Return (X, Y) of the center of cell containing provided text 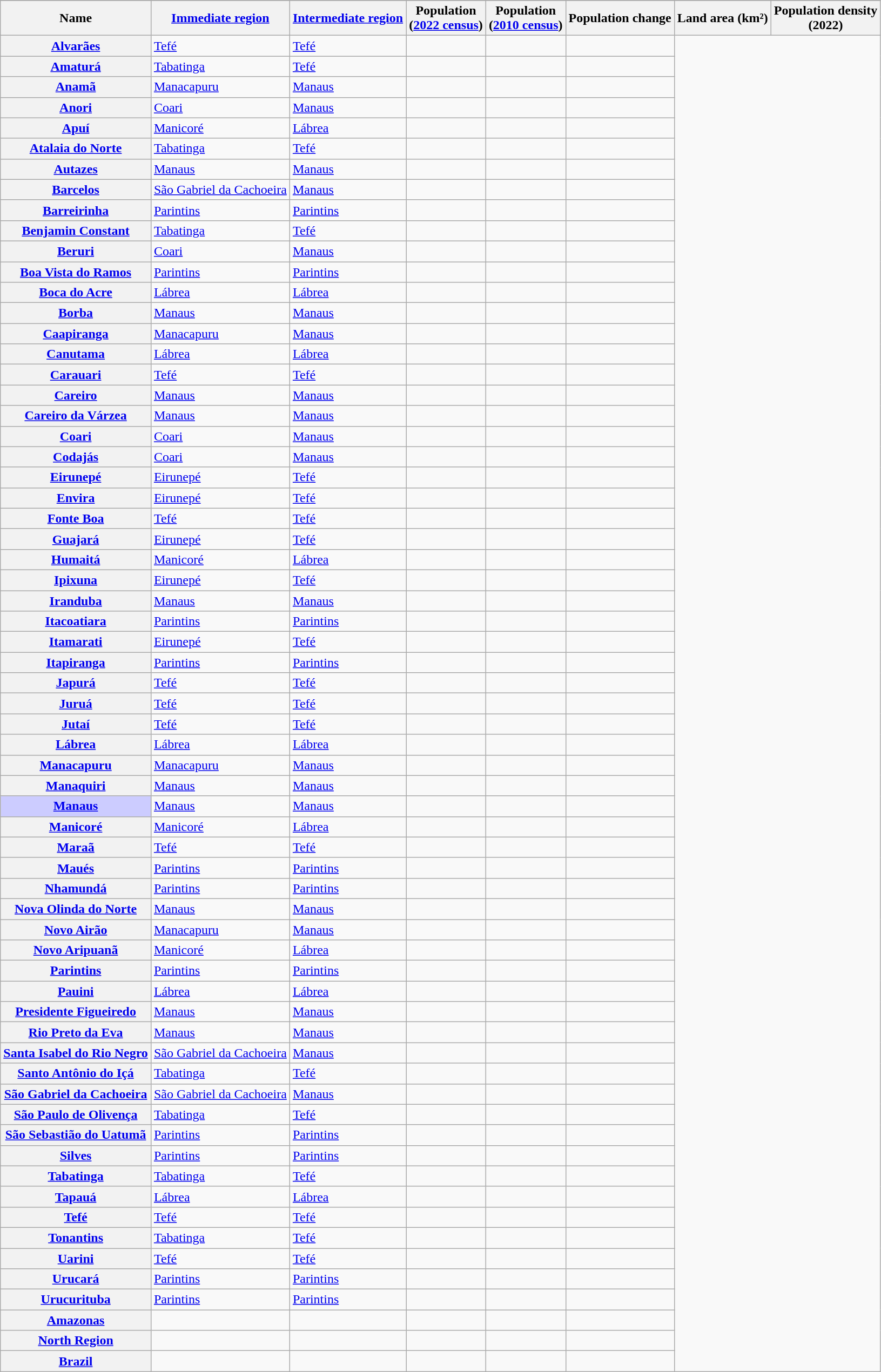
Canutama (76, 354)
Humaitá (76, 559)
Urucará (76, 1279)
Japurá (76, 683)
Anamã (76, 87)
Iranduba (76, 601)
Careiro (76, 395)
Boca do Acre (76, 293)
Name (76, 18)
Autazes (76, 169)
Population(2022 census) (446, 18)
Itacoatiara (76, 621)
Santa Isabel do Rio Negro (76, 1053)
Population density(2022) (825, 18)
North Region (76, 1341)
Presidente Figueiredo (76, 1012)
Maraã (76, 847)
Alvarães (76, 46)
Ipixuna (76, 580)
Boa Vista do Ramos (76, 272)
Anori (76, 107)
Amazonas (76, 1320)
Carauari (76, 375)
Manaquiri (76, 786)
São Paulo de Olivença (76, 1114)
Nhamundá (76, 888)
Atalaia do Norte (76, 148)
Novo Airão (76, 929)
Nova Olinda do Norte (76, 909)
Santo Antônio do Içá (76, 1073)
São Sebastião do Uatumã (76, 1135)
Barreirinha (76, 210)
Benjamin Constant (76, 231)
Barcelos (76, 190)
Jutaí (76, 724)
Borba (76, 313)
Caapiranga (76, 334)
Pauini (76, 991)
Silves (76, 1155)
Apuí (76, 128)
Population(2010 census) (526, 18)
Maués (76, 868)
Tapauá (76, 1197)
Tonantins (76, 1238)
Itapiranga (76, 663)
Intermediate region (348, 18)
Urucurituba (76, 1300)
Juruá (76, 704)
Brazil (76, 1361)
Population change (620, 18)
Itamarati (76, 642)
Uarini (76, 1259)
Envira (76, 498)
Land area (km²) (723, 18)
Fonte Boa (76, 518)
Rio Preto da Eva (76, 1032)
Codajás (76, 457)
Careiro da Várzea (76, 416)
Beruri (76, 251)
Immediate region (220, 18)
Amaturá (76, 66)
Novo Aripuanã (76, 950)
Guajará (76, 539)
